Return the [x, y] coordinate for the center point of the cell that contains the specified text.  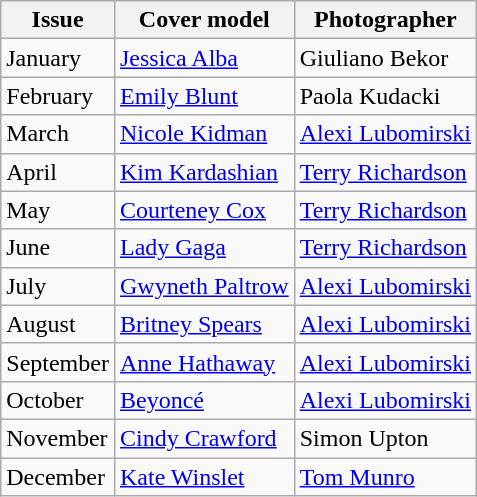
September [58, 362]
Cindy Crawford [204, 438]
December [58, 477]
Gwyneth Paltrow [204, 286]
Photographer [385, 20]
Emily Blunt [204, 96]
January [58, 58]
June [58, 248]
March [58, 134]
Simon Upton [385, 438]
May [58, 210]
Anne Hathaway [204, 362]
Britney Spears [204, 324]
October [58, 400]
February [58, 96]
Paola Kudacki [385, 96]
Cover model [204, 20]
Tom Munro [385, 477]
Beyoncé [204, 400]
Lady Gaga [204, 248]
Nicole Kidman [204, 134]
Courteney Cox [204, 210]
August [58, 324]
November [58, 438]
Jessica Alba [204, 58]
Kim Kardashian [204, 172]
Kate Winslet [204, 477]
Issue [58, 20]
July [58, 286]
Giuliano Bekor [385, 58]
April [58, 172]
